For the text-containing cell, return its midpoint in (x, y) coordinate format. 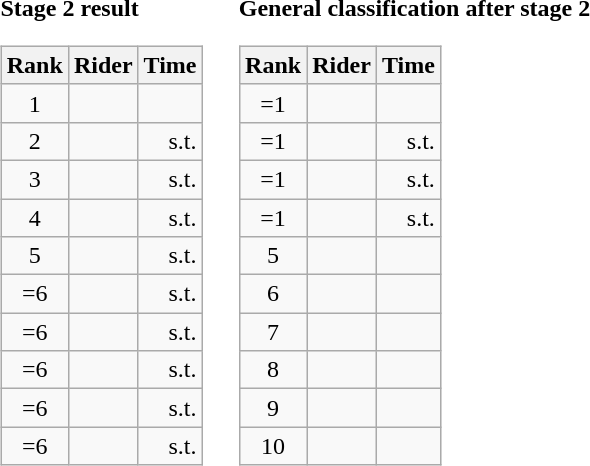
9 (274, 408)
8 (274, 370)
7 (274, 332)
10 (274, 446)
6 (274, 294)
3 (34, 179)
4 (34, 217)
2 (34, 141)
1 (34, 103)
